Return the [x, y] coordinate for the center point of the cell that contains the specified text.  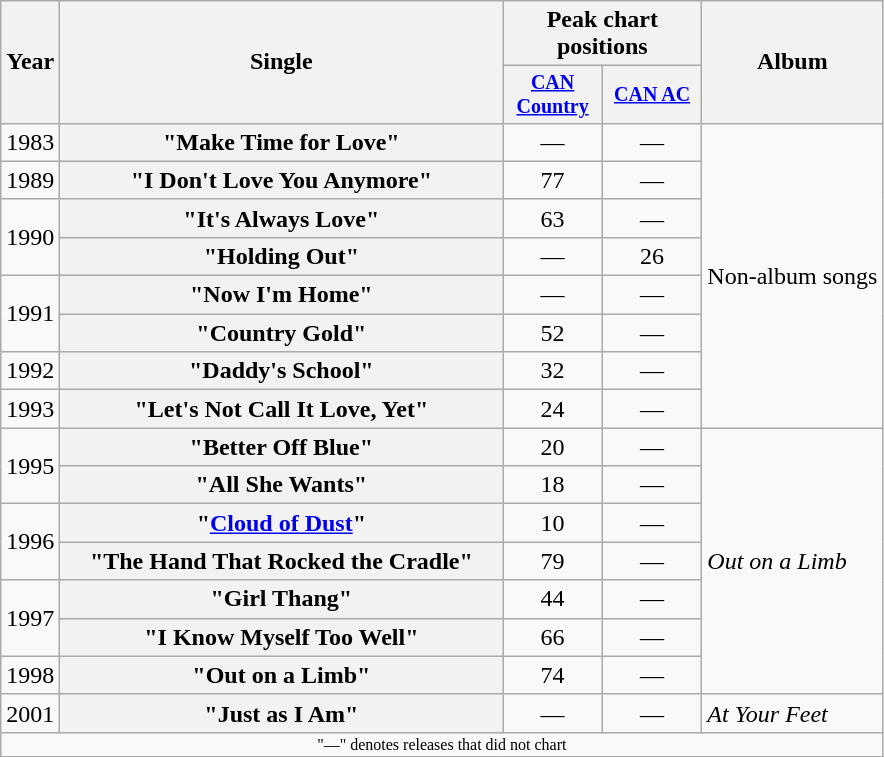
"I Know Myself Too Well" [282, 637]
63 [552, 218]
52 [552, 333]
CAN Country [552, 94]
10 [552, 523]
At Your Feet [792, 713]
1996 [30, 542]
Single [282, 62]
77 [552, 180]
Year [30, 62]
79 [552, 561]
1998 [30, 675]
1997 [30, 618]
"It's Always Love" [282, 218]
Album [792, 62]
"Daddy's School" [282, 371]
"Just as I Am" [282, 713]
"Better Off Blue" [282, 447]
"Make Time for Love" [282, 142]
Peak chartpositions [602, 34]
1992 [30, 371]
"I Don't Love You Anymore" [282, 180]
"Out on a Limb" [282, 675]
CAN AC [652, 94]
Non-album songs [792, 275]
"Cloud of Dust" [282, 523]
"Let's Not Call It Love, Yet" [282, 409]
1990 [30, 237]
Out on a Limb [792, 561]
66 [552, 637]
"Girl Thang" [282, 599]
24 [552, 409]
44 [552, 599]
1993 [30, 409]
1991 [30, 314]
32 [552, 371]
1983 [30, 142]
20 [552, 447]
1995 [30, 466]
1989 [30, 180]
"Now I'm Home" [282, 295]
"Holding Out" [282, 256]
26 [652, 256]
"All She Wants" [282, 485]
2001 [30, 713]
74 [552, 675]
"—" denotes releases that did not chart [442, 744]
18 [552, 485]
"The Hand That Rocked the Cradle" [282, 561]
"Country Gold" [282, 333]
